Pinpoint the cell where the given text exists, returning its [x, y] midpoint coordinate. 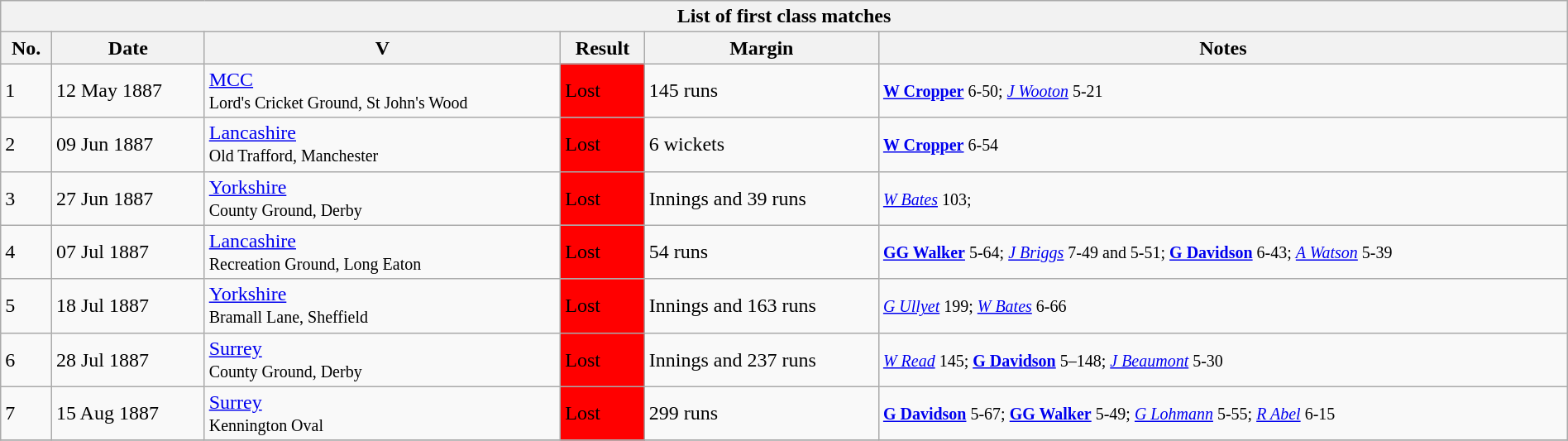
SurreyKennington Oval [382, 414]
Date [127, 48]
Lancashire Old Trafford, Manchester [382, 144]
GG Walker 5-64; J Briggs 7-49 and 5-51; G Davidson 6-43; A Watson 5-39 [1222, 252]
09 Jun 1887 [127, 144]
W Cropper 6-50; J Wooton 5-21 [1222, 91]
3 [26, 199]
27 Jun 1887 [127, 199]
Innings and 39 runs [761, 199]
07 Jul 1887 [127, 252]
List of first class matches [784, 17]
Margin [761, 48]
6 [26, 359]
28 Jul 1887 [127, 359]
V [382, 48]
12 May 1887 [127, 91]
Lancashire Recreation Ground, Long Eaton [382, 252]
Yorkshire County Ground, Derby [382, 199]
Innings and 163 runs [761, 306]
6 wickets [761, 144]
Notes [1222, 48]
1 [26, 91]
18 Jul 1887 [127, 306]
4 [26, 252]
54 runs [761, 252]
W Cropper 6-54 [1222, 144]
G Ullyet 199; W Bates 6-66 [1222, 306]
7 [26, 414]
299 runs [761, 414]
MCC Lord's Cricket Ground, St John's Wood [382, 91]
Innings and 237 runs [761, 359]
15 Aug 1887 [127, 414]
G Davidson 5-67; GG Walker 5-49; G Lohmann 5-55; R Abel 6-15 [1222, 414]
W Read 145; G Davidson 5–148; J Beaumont 5-30 [1222, 359]
Surrey County Ground, Derby [382, 359]
2 [26, 144]
Result [603, 48]
145 runs [761, 91]
No. [26, 48]
5 [26, 306]
W Bates 103; [1222, 199]
Yorkshire Bramall Lane, Sheffield [382, 306]
